Scan for the cell matching the given text and deliver its [X, Y] coordinate at center. 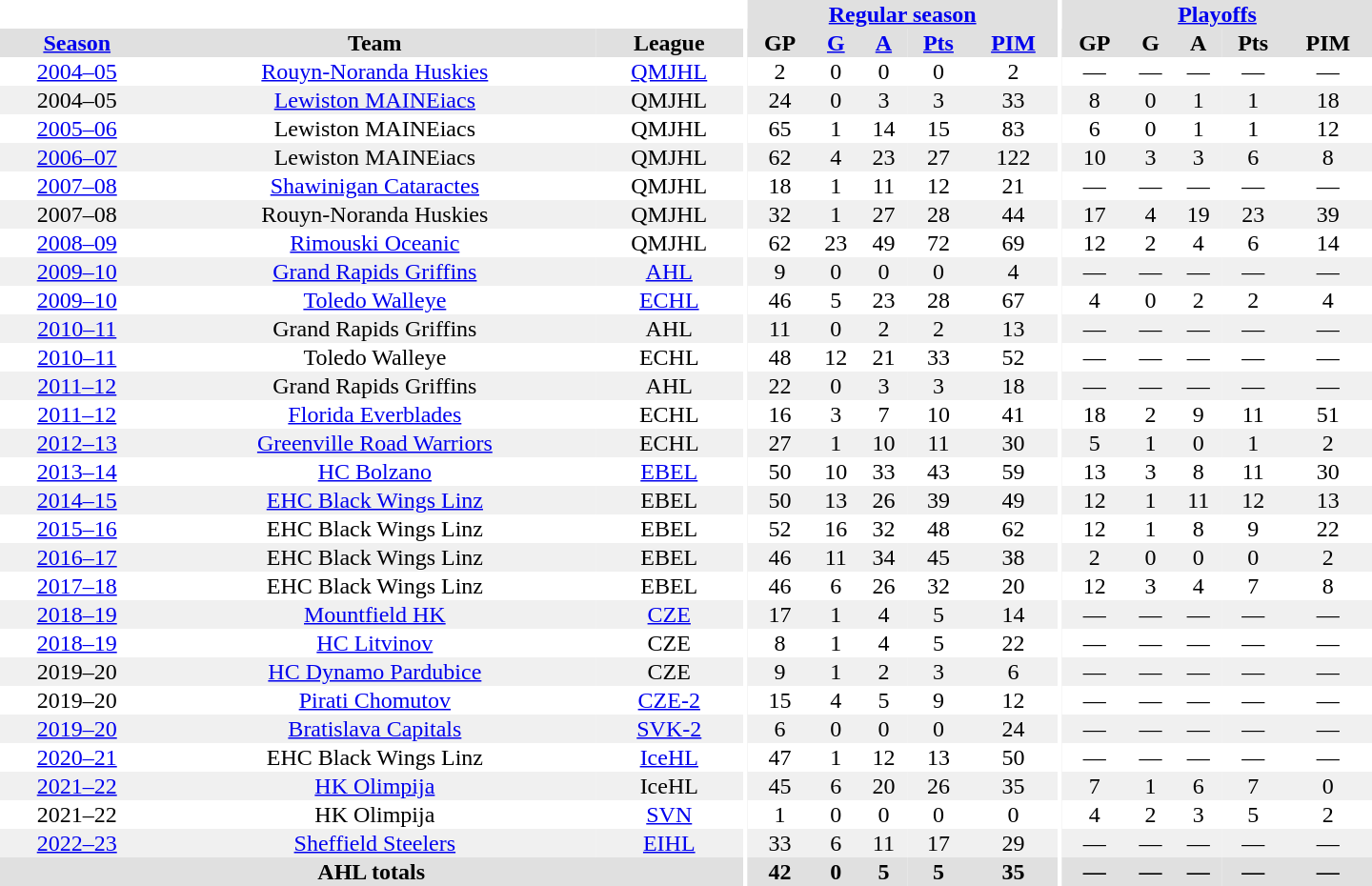
Florida Everblades [374, 414]
2015–16 [76, 529]
Playoffs [1218, 14]
2022–23 [76, 843]
2006–07 [76, 157]
41 [1013, 414]
2016–17 [76, 557]
69 [1013, 243]
Sheffield Steelers [374, 843]
29 [1013, 843]
Mountfield HK [374, 614]
HC Dynamo Pardubice [374, 672]
83 [1013, 129]
44 [1013, 214]
2020–21 [76, 757]
2017–18 [76, 586]
43 [938, 472]
Team [374, 43]
38 [1013, 557]
2008–09 [76, 243]
SVN [669, 815]
51 [1328, 414]
122 [1013, 157]
2014–15 [76, 500]
Regular season [903, 14]
CZE-2 [669, 700]
59 [1013, 472]
42 [779, 872]
72 [938, 243]
34 [883, 557]
HC Litvinov [374, 643]
Pirati Chomutov [374, 700]
19 [1199, 214]
2012–13 [76, 443]
67 [1013, 300]
HC Bolzano [374, 472]
65 [779, 129]
AHL totals [372, 872]
Season [76, 43]
47 [779, 757]
Greenville Road Warriors [374, 443]
2013–14 [76, 472]
EIHL [669, 843]
SVK-2 [669, 729]
2005–06 [76, 129]
Bratislava Capitals [374, 729]
League [669, 43]
Rimouski Oceanic [374, 243]
Shawinigan Cataractes [374, 186]
